Search for the cell housing the specified text and yield its [x, y] center coordinate. 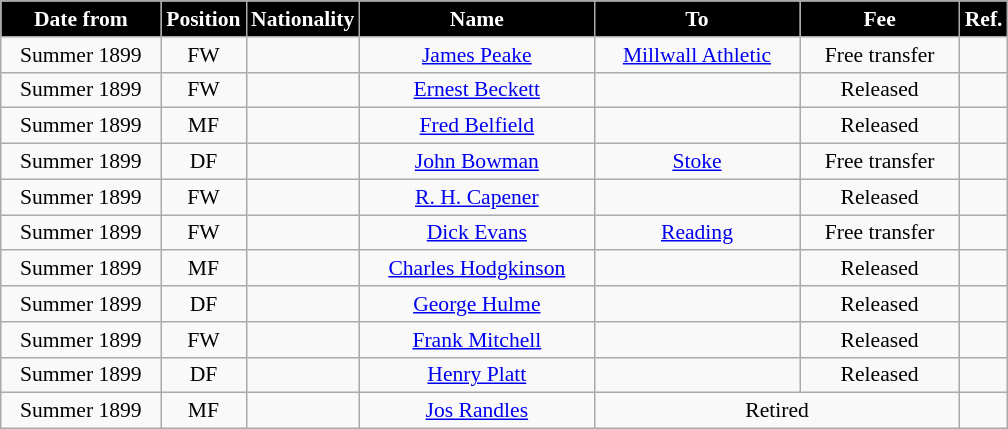
To [696, 19]
Nationality [302, 19]
Charles Hodgkinson [476, 269]
Fee [880, 19]
Name [476, 19]
Millwall Athletic [696, 55]
Ernest Beckett [476, 90]
Position [204, 19]
Henry Platt [476, 375]
Dick Evans [476, 233]
James Peake [476, 55]
Retired [776, 411]
Date from [81, 19]
Ref. [984, 19]
George Hulme [476, 304]
Frank Mitchell [476, 340]
John Bowman [476, 162]
Jos Randles [476, 411]
R. H. Capener [476, 197]
Fred Belfield [476, 126]
Reading [696, 233]
Stoke [696, 162]
